Return [X, Y] of the center of cell containing provided text 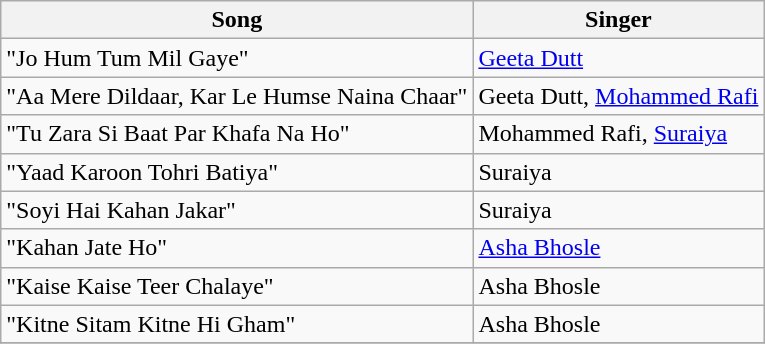
Song [237, 20]
"Kahan Jate Ho" [237, 248]
"Jo Hum Tum Mil Gaye" [237, 58]
"Kaise Kaise Teer Chalaye" [237, 286]
"Soyi Hai Kahan Jakar" [237, 210]
Geeta Dutt [618, 58]
"Yaad Karoon Tohri Batiya" [237, 172]
Singer [618, 20]
"Tu Zara Si Baat Par Khafa Na Ho" [237, 134]
Mohammed Rafi, Suraiya [618, 134]
"Kitne Sitam Kitne Hi Gham" [237, 324]
Geeta Dutt, Mohammed Rafi [618, 96]
"Aa Mere Dildaar, Kar Le Humse Naina Chaar" [237, 96]
